Identify which cell holds the provided text, then report its [X, Y] central coordinate. 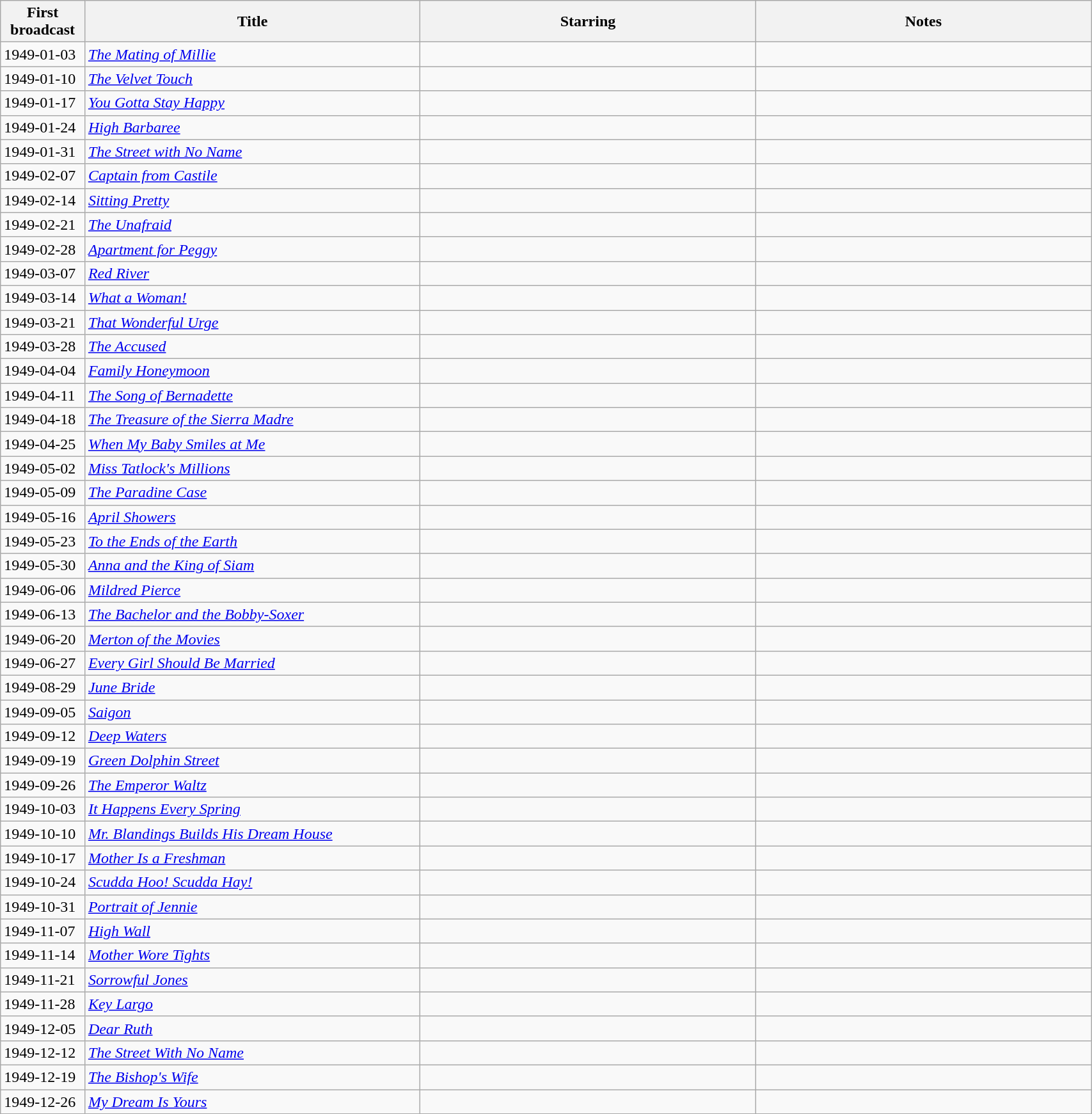
1949-03-28 [43, 347]
1949-12-19 [43, 1077]
Mr. Blandings Builds His Dream House [252, 834]
1949-03-07 [43, 273]
Mother Is a Freshman [252, 858]
1949-04-25 [43, 444]
Captain from Castile [252, 176]
The Song of Bernadette [252, 395]
The Accused [252, 347]
You Gotta Stay Happy [252, 103]
1949-05-30 [43, 566]
1949-12-26 [43, 1101]
1949-09-19 [43, 761]
1949-10-10 [43, 834]
1949-08-29 [43, 687]
April Showers [252, 517]
The Street with No Name [252, 152]
Anna and the King of Siam [252, 566]
1949-06-13 [43, 614]
Portrait of Jennie [252, 907]
Scudda Hoo! Scudda Hay! [252, 882]
1949-01-17 [43, 103]
1949-04-04 [43, 371]
1949-02-28 [43, 249]
High Wall [252, 931]
1949-06-06 [43, 590]
1949-05-16 [43, 517]
1949-02-21 [43, 225]
1949-05-23 [43, 541]
Deep Waters [252, 736]
1949-11-14 [43, 955]
1949-04-11 [43, 395]
1949-04-18 [43, 420]
Title [252, 22]
1949-12-05 [43, 1028]
The Emperor Waltz [252, 785]
1949-09-05 [43, 712]
The Unafraid [252, 225]
Mildred Pierce [252, 590]
To the Ends of the Earth [252, 541]
1949-11-28 [43, 1004]
1949-11-21 [43, 980]
Family Honeymoon [252, 371]
It Happens Every Spring [252, 809]
Saigon [252, 712]
Starring [588, 22]
1949-06-20 [43, 639]
Green Dolphin Street [252, 761]
1949-01-03 [43, 54]
Apartment for Peggy [252, 249]
The Bishop's Wife [252, 1077]
1949-05-02 [43, 468]
1949-01-31 [43, 152]
Mother Wore Tights [252, 955]
Merton of the Movies [252, 639]
First broadcast [43, 22]
1949-05-09 [43, 493]
1949-10-17 [43, 858]
June Bride [252, 687]
1949-03-21 [43, 322]
1949-02-07 [43, 176]
1949-01-10 [43, 79]
1949-10-31 [43, 907]
What a Woman! [252, 298]
That Wonderful Urge [252, 322]
1949-03-14 [43, 298]
Key Largo [252, 1004]
The Mating of Millie [252, 54]
Dear Ruth [252, 1028]
1949-11-07 [43, 931]
High Barbaree [252, 127]
1949-09-12 [43, 736]
My Dream Is Yours [252, 1101]
The Street With No Name [252, 1053]
1949-09-26 [43, 785]
Notes [923, 22]
The Velvet Touch [252, 79]
1949-01-24 [43, 127]
1949-12-12 [43, 1053]
1949-10-03 [43, 809]
Red River [252, 273]
Miss Tatlock's Millions [252, 468]
1949-02-14 [43, 200]
When My Baby Smiles at Me [252, 444]
The Treasure of the Sierra Madre [252, 420]
Every Girl Should Be Married [252, 663]
1949-10-24 [43, 882]
Sitting Pretty [252, 200]
The Paradine Case [252, 493]
Sorrowful Jones [252, 980]
The Bachelor and the Bobby-Soxer [252, 614]
1949-06-27 [43, 663]
